Detect which cell encompasses the target text, then output its (x, y) center coordinate. 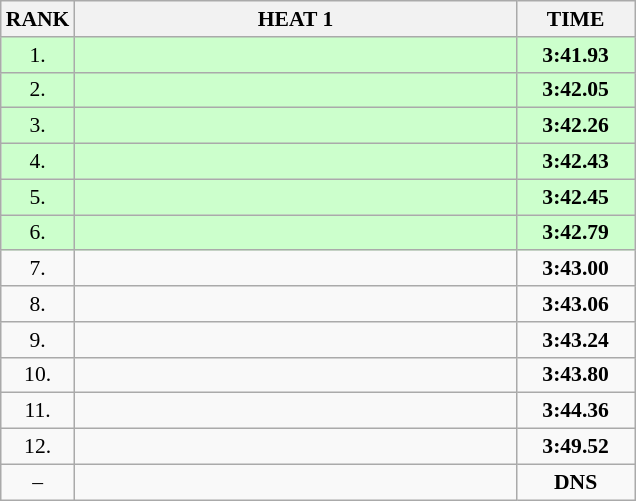
3:43.06 (576, 304)
3:42.79 (576, 233)
3:43.24 (576, 340)
10. (38, 375)
8. (38, 304)
11. (38, 411)
3:42.05 (576, 90)
3:42.43 (576, 162)
– (38, 482)
3:44.36 (576, 411)
3:41.93 (576, 55)
12. (38, 447)
3:42.26 (576, 126)
1. (38, 55)
RANK (38, 19)
3:43.00 (576, 269)
3:43.80 (576, 375)
7. (38, 269)
9. (38, 340)
TIME (576, 19)
6. (38, 233)
DNS (576, 482)
2. (38, 90)
5. (38, 197)
3. (38, 126)
4. (38, 162)
3:49.52 (576, 447)
HEAT 1 (295, 19)
3:42.45 (576, 197)
